Output the (X, Y) coordinate of the center of the cell containing the given text.  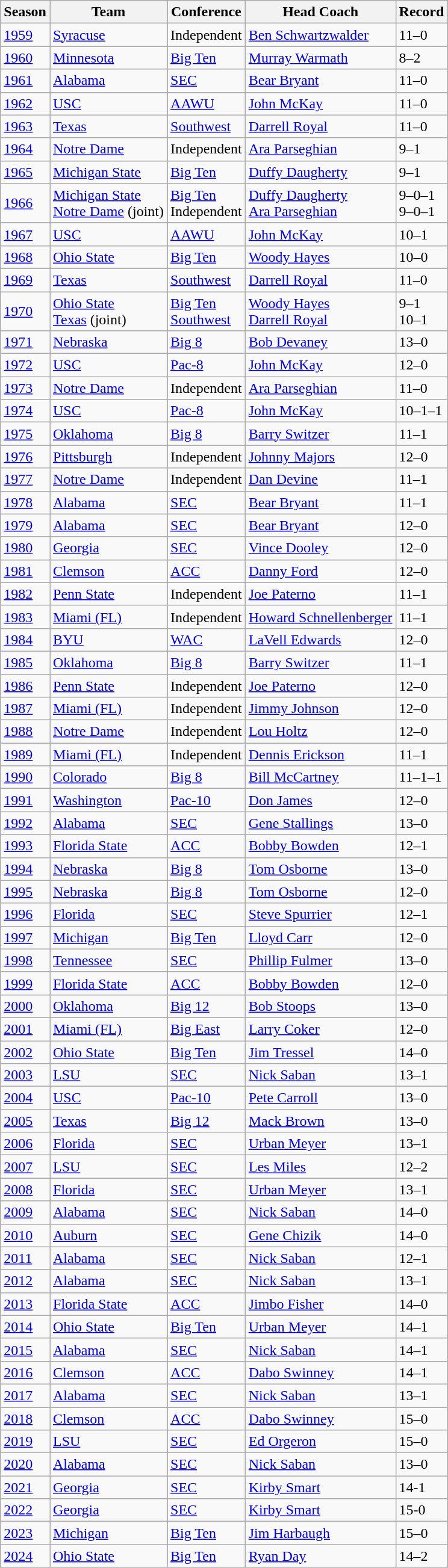
1999 (25, 983)
1963 (25, 126)
1986 (25, 685)
Bill McCartney (320, 777)
Larry Coker (320, 1029)
1994 (25, 869)
1965 (25, 172)
1962 (25, 103)
Head Coach (320, 12)
Jim Tressel (320, 1052)
2008 (25, 1190)
2020 (25, 1465)
2023 (25, 1533)
2021 (25, 1487)
Gene Stallings (320, 823)
Vince Dooley (320, 548)
10–1–1 (422, 411)
2014 (25, 1327)
Colorado (108, 777)
1968 (25, 257)
Les Miles (320, 1167)
1980 (25, 548)
2012 (25, 1281)
Johnny Majors (320, 457)
1985 (25, 662)
1972 (25, 365)
BYU (108, 640)
Don James (320, 800)
1993 (25, 846)
2010 (25, 1235)
11–1–1 (422, 777)
Danny Ford (320, 571)
Minnesota (108, 58)
Auburn (108, 1235)
Bob Devaney (320, 342)
Washington (108, 800)
2001 (25, 1029)
Season (25, 12)
1987 (25, 709)
Syracuse (108, 35)
2016 (25, 1372)
1990 (25, 777)
Ohio StateTexas (joint) (108, 310)
1998 (25, 960)
Mack Brown (320, 1121)
Pete Carroll (320, 1098)
1967 (25, 234)
1964 (25, 149)
Michigan StateNotre Dame (joint) (108, 203)
Record (422, 12)
2011 (25, 1258)
2024 (25, 1556)
15-0 (422, 1510)
1975 (25, 434)
2004 (25, 1098)
Duffy DaughertyAra Parseghian (320, 203)
Jim Harbaugh (320, 1533)
1970 (25, 310)
Michigan State (108, 172)
10–1 (422, 234)
1979 (25, 525)
Duffy Daugherty (320, 172)
Murray Warmath (320, 58)
2005 (25, 1121)
2002 (25, 1052)
1976 (25, 457)
Jimmy Johnson (320, 709)
Bob Stoops (320, 1006)
1988 (25, 732)
Big East (207, 1029)
2007 (25, 1167)
12–2 (422, 1167)
LaVell Edwards (320, 640)
Tennessee (108, 960)
Ryan Day (320, 1556)
1960 (25, 58)
1971 (25, 342)
1977 (25, 480)
1961 (25, 81)
1982 (25, 594)
1974 (25, 411)
1981 (25, 571)
2000 (25, 1006)
Steve Spurrier (320, 915)
2022 (25, 1510)
Ben Schwartzwalder (320, 35)
9–110–1 (422, 310)
Woody HayesDarrell Royal (320, 310)
9–0–19–0–1 (422, 203)
2009 (25, 1212)
1997 (25, 937)
Pittsburgh (108, 457)
Team (108, 12)
1969 (25, 280)
10–0 (422, 257)
Dennis Erickson (320, 755)
8–2 (422, 58)
Phillip Fulmer (320, 960)
2019 (25, 1442)
2003 (25, 1075)
1973 (25, 388)
1978 (25, 502)
Ed Orgeron (320, 1442)
2017 (25, 1395)
WAC (207, 640)
Gene Chizik (320, 1235)
14–2 (422, 1556)
2015 (25, 1350)
Big TenIndependent (207, 203)
2013 (25, 1304)
1966 (25, 203)
Jimbo Fisher (320, 1304)
1959 (25, 35)
Lou Holtz (320, 732)
2006 (25, 1144)
1995 (25, 892)
Conference (207, 12)
1996 (25, 915)
Woody Hayes (320, 257)
Howard Schnellenberger (320, 617)
Dan Devine (320, 480)
Big TenSouthwest (207, 310)
1991 (25, 800)
14-1 (422, 1487)
1984 (25, 640)
Lloyd Carr (320, 937)
1989 (25, 755)
1983 (25, 617)
2018 (25, 1418)
1992 (25, 823)
